Scan for the cell matching the given text and deliver its [X, Y] coordinate at center. 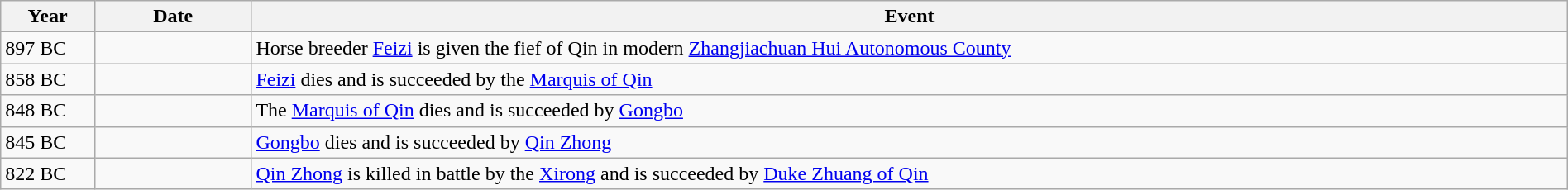
Feizi dies and is succeeded by the Marquis of Qin [910, 79]
The Marquis of Qin dies and is succeeded by Gongbo [910, 111]
822 BC [48, 173]
897 BC [48, 48]
Qin Zhong is killed in battle by the Xirong and is succeeded by Duke Zhuang of Qin [910, 173]
858 BC [48, 79]
Horse breeder Feizi is given the fief of Qin in modern Zhangjiachuan Hui Autonomous County [910, 48]
Date [172, 17]
848 BC [48, 111]
845 BC [48, 142]
Year [48, 17]
Event [910, 17]
Gongbo dies and is succeeded by Qin Zhong [910, 142]
